Output the (X, Y) coordinate of the center of the cell containing the given text.  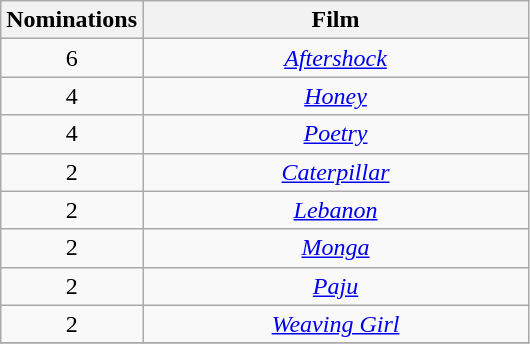
Monga (335, 248)
Film (335, 20)
Nominations (72, 20)
Paju (335, 286)
Poetry (335, 134)
Aftershock (335, 58)
Honey (335, 96)
Weaving Girl (335, 324)
6 (72, 58)
Caterpillar (335, 172)
Lebanon (335, 210)
